Return the [x, y] coordinate for the center point of the cell that contains the specified text.  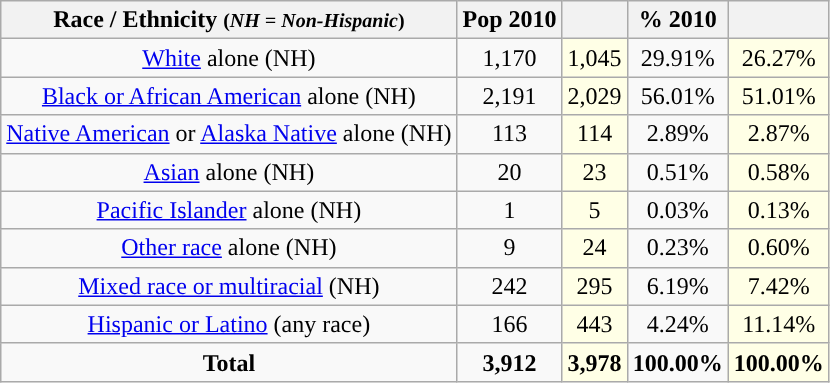
113 [510, 134]
Black or African American alone (NH) [229, 96]
Native American or Alaska Native alone (NH) [229, 134]
Asian alone (NH) [229, 172]
56.01% [678, 96]
114 [594, 134]
0.03% [678, 210]
443 [594, 324]
1 [510, 210]
51.01% [778, 96]
7.42% [778, 286]
0.13% [778, 210]
1,170 [510, 58]
295 [594, 286]
Pacific Islander alone (NH) [229, 210]
1,045 [594, 58]
166 [510, 324]
Total [229, 362]
3,978 [594, 362]
0.60% [778, 248]
0.23% [678, 248]
3,912 [510, 362]
Hispanic or Latino (any race) [229, 324]
2,029 [594, 96]
Other race alone (NH) [229, 248]
Pop 2010 [510, 20]
20 [510, 172]
% 2010 [678, 20]
0.58% [778, 172]
4.24% [678, 324]
Race / Ethnicity (NH = Non-Hispanic) [229, 20]
2,191 [510, 96]
24 [594, 248]
11.14% [778, 324]
2.89% [678, 134]
Mixed race or multiracial (NH) [229, 286]
9 [510, 248]
26.27% [778, 58]
242 [510, 286]
23 [594, 172]
White alone (NH) [229, 58]
2.87% [778, 134]
29.91% [678, 58]
5 [594, 210]
6.19% [678, 286]
0.51% [678, 172]
